Output the [X, Y] coordinate of the center of the cell containing the given text.  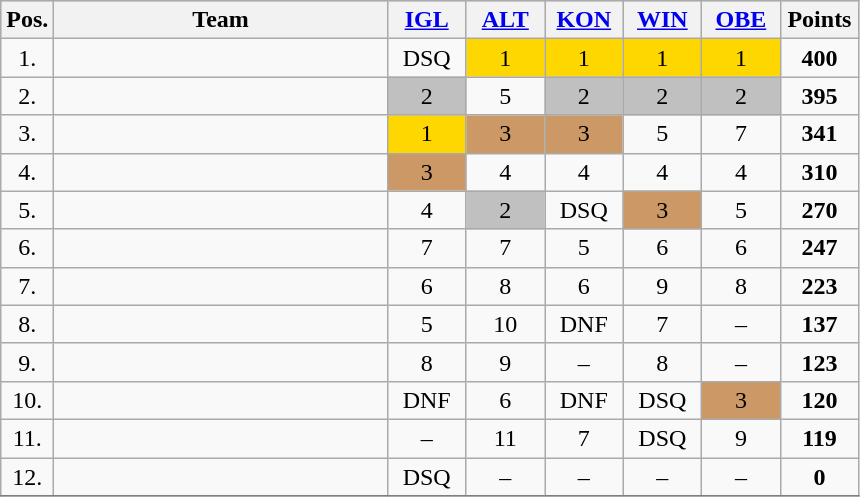
1. [28, 58]
119 [820, 438]
WIN [662, 20]
ALT [506, 20]
KON [584, 20]
3. [28, 134]
120 [820, 400]
4. [28, 172]
11 [506, 438]
395 [820, 96]
270 [820, 210]
11. [28, 438]
247 [820, 248]
6. [28, 248]
12. [28, 477]
Team [221, 20]
2. [28, 96]
8. [28, 324]
10. [28, 400]
137 [820, 324]
400 [820, 58]
310 [820, 172]
10 [506, 324]
5. [28, 210]
9. [28, 362]
0 [820, 477]
Pos. [28, 20]
IGL [426, 20]
7. [28, 286]
Points [820, 20]
223 [820, 286]
OBE [742, 20]
123 [820, 362]
341 [820, 134]
